Extract the [X, Y] coordinate from the center of the cell holding the provided text.  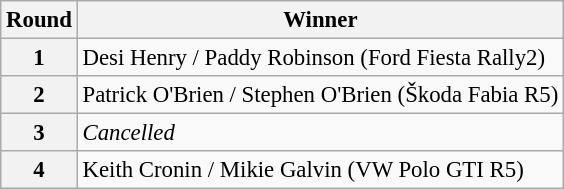
Winner [320, 20]
4 [39, 170]
3 [39, 133]
2 [39, 95]
Cancelled [320, 133]
Keith Cronin / Mikie Galvin (VW Polo GTI R5) [320, 170]
1 [39, 58]
Patrick O'Brien / Stephen O'Brien (Škoda Fabia R5) [320, 95]
Round [39, 20]
Desi Henry / Paddy Robinson (Ford Fiesta Rally2) [320, 58]
